Find where the given text appears and provide that cell's center as [x, y] coordinate. 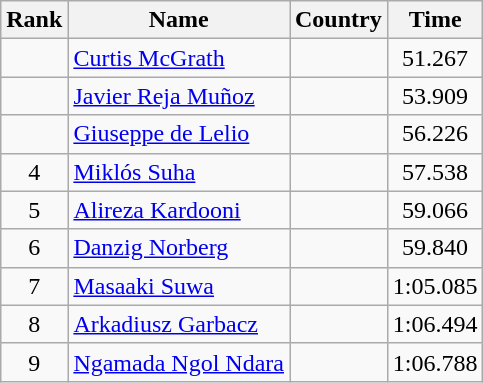
Country [339, 20]
1:06.788 [435, 362]
57.538 [435, 172]
6 [34, 248]
59.066 [435, 210]
Curtis McGrath [179, 58]
Ngamada Ngol Ndara [179, 362]
1:06.494 [435, 324]
53.909 [435, 96]
1:05.085 [435, 286]
Alireza Kardooni [179, 210]
7 [34, 286]
Time [435, 20]
59.840 [435, 248]
56.226 [435, 134]
5 [34, 210]
4 [34, 172]
Arkadiusz Garbacz [179, 324]
Masaaki Suwa [179, 286]
9 [34, 362]
Rank [34, 20]
8 [34, 324]
51.267 [435, 58]
Danzig Norberg [179, 248]
Javier Reja Muñoz [179, 96]
Name [179, 20]
Giuseppe de Lelio [179, 134]
Miklós Suha [179, 172]
